Identify which cell holds the provided text, then report its (x, y) central coordinate. 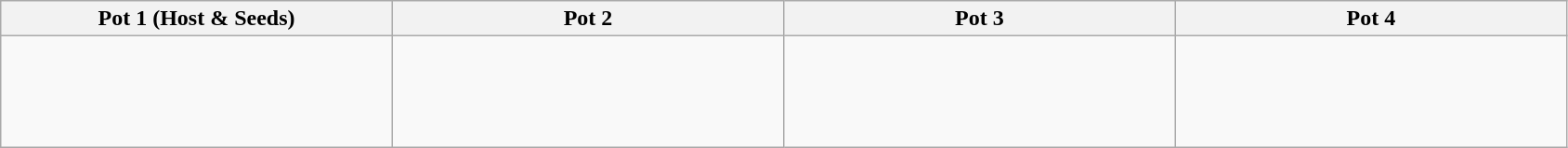
Pot 4 (1371, 19)
Pot 2 (587, 19)
Pot 1 (Host & Seeds) (197, 19)
Pot 3 (979, 19)
